Provide the (X, Y) coordinate of the cell's center where the given text is located.  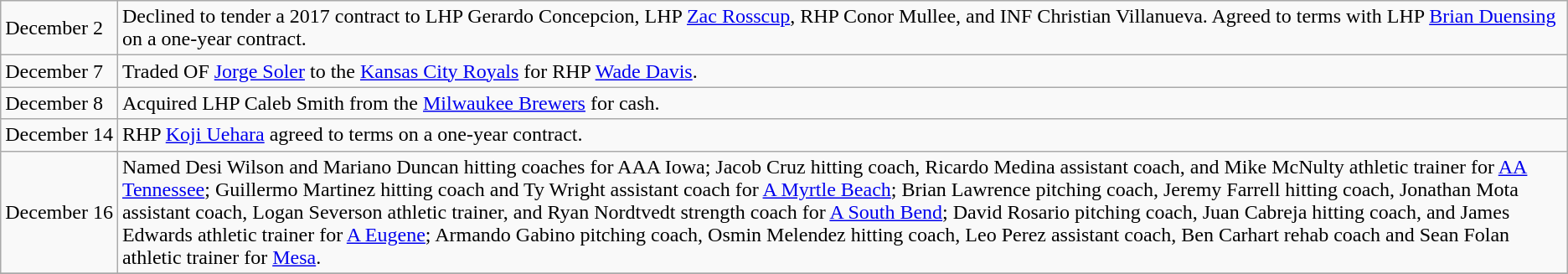
December 16 (59, 212)
Traded OF Jorge Soler to the Kansas City Royals for RHP Wade Davis. (843, 71)
December 14 (59, 135)
December 7 (59, 71)
December 8 (59, 103)
RHP Koji Uehara agreed to terms on a one-year contract. (843, 135)
December 2 (59, 28)
Acquired LHP Caleb Smith from the Milwaukee Brewers for cash. (843, 103)
